Return [x, y] of the center of cell containing provided text 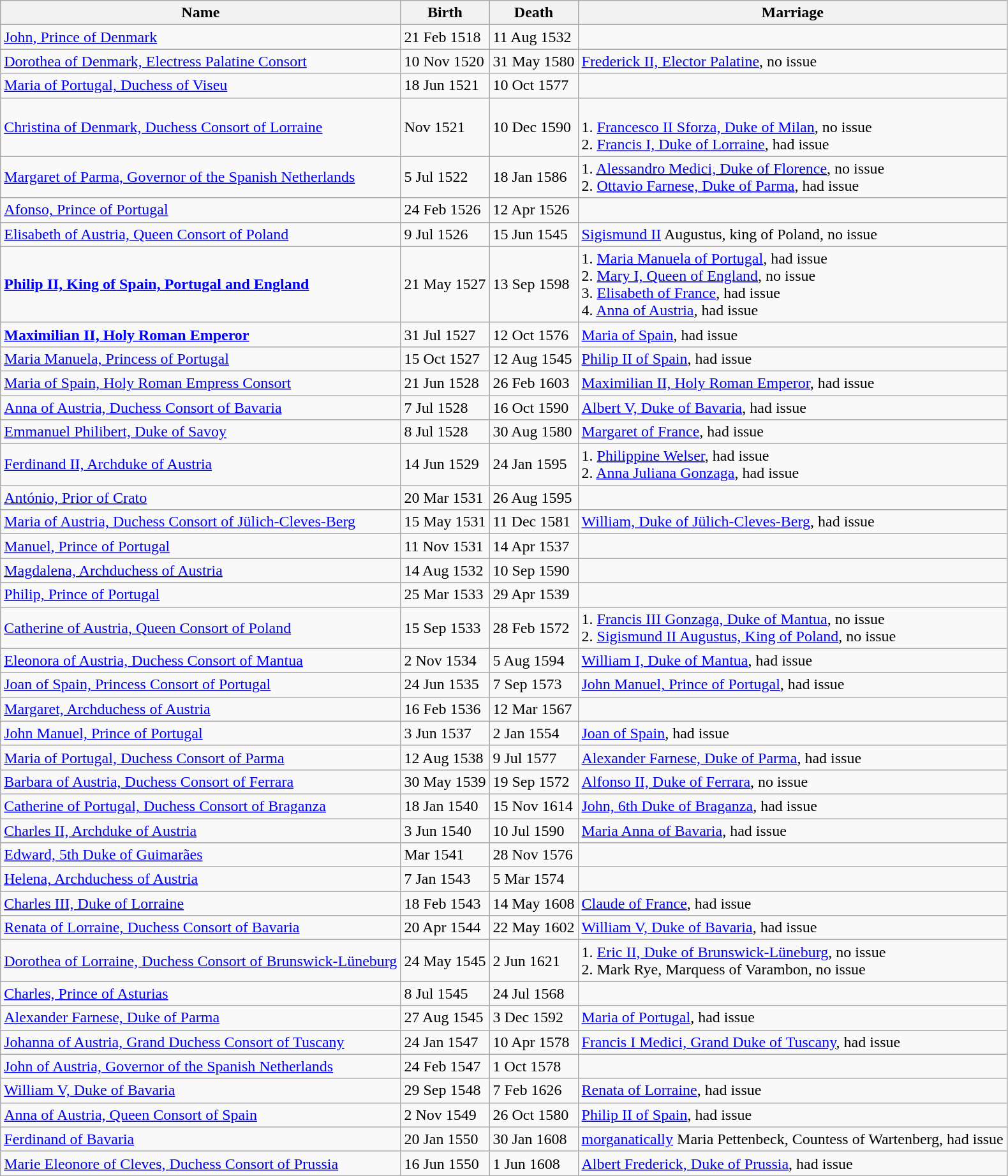
John, Prince of Denmark [200, 37]
Afonso, Prince of Portugal [200, 210]
William, Duke of Jülich-Cleves-Berg, had issue [792, 522]
15 Nov 1614 [533, 806]
31 May 1580 [533, 61]
28 Nov 1576 [533, 855]
William V, Duke of Bavaria, had issue [792, 928]
18 Jan 1540 [445, 806]
Renata of Lorraine, had issue [792, 1090]
30 Aug 1580 [533, 432]
14 Apr 1537 [533, 546]
1. Alessandro Medici, Duke of Florence, no issue2. Ottavio Farnese, Duke of Parma, had issue [792, 177]
15 Jun 1545 [533, 234]
19 Sep 1572 [533, 782]
Maria of Portugal, Duchess of Viseu [200, 86]
20 Jan 1550 [445, 1139]
22 May 1602 [533, 928]
16 Feb 1536 [445, 709]
12 Aug 1545 [533, 359]
Johanna of Austria, Grand Duchess Consort of Tuscany [200, 1042]
24 Jun 1535 [445, 685]
Edward, 5th Duke of Guimarães [200, 855]
Charles, Prince of Asturias [200, 994]
Sigismund II Augustus, king of Poland, no issue [792, 234]
Joan of Spain, Princess Consort of Portugal [200, 685]
Maria of Austria, Duchess Consort of Jülich-Cleves-Berg [200, 522]
John Manuel, Prince of Portugal, had issue [792, 685]
24 Jan 1547 [445, 1042]
Maria Anna of Bavaria, had issue [792, 830]
Charles III, Duke of Lorraine [200, 904]
15 May 1531 [445, 522]
Maria of Portugal, Duchess Consort of Parma [200, 757]
John, 6th Duke of Braganza, had issue [792, 806]
morganatically Maria Pettenbeck, Countess of Wartenberg, had issue [792, 1139]
Margaret, Archduchess of Austria [200, 709]
8 Jul 1545 [445, 994]
5 Jul 1522 [445, 177]
Marriage [792, 13]
Charles II, Archduke of Austria [200, 830]
Maximilian II, Holy Roman Emperor, had issue [792, 383]
26 Feb 1603 [533, 383]
Anna of Austria, Duchess Consort of Bavaria [200, 408]
William I, Duke of Mantua, had issue [792, 660]
7 Jan 1543 [445, 879]
12 Apr 1526 [533, 210]
18 Jan 1586 [533, 177]
30 May 1539 [445, 782]
Catherine of Portugal, Duchess Consort of Braganza [200, 806]
11 Nov 1531 [445, 546]
16 Oct 1590 [533, 408]
1 Jun 1608 [533, 1163]
Philip, Prince of Portugal [200, 595]
2 Nov 1549 [445, 1115]
28 Feb 1572 [533, 628]
24 Jan 1595 [533, 465]
Dorothea of Lorraine, Duchess Consort of Brunswick-Lüneburg [200, 961]
26 Oct 1580 [533, 1115]
Magdalena, Archduchess of Austria [200, 570]
8 Jul 1528 [445, 432]
Margaret of France, had issue [792, 432]
1. Francesco II Sforza, Duke of Milan, no issue2. Francis I, Duke of Lorraine, had issue [792, 127]
John of Austria, Governor of the Spanish Netherlands [200, 1066]
14 Aug 1532 [445, 570]
Margaret of Parma, Governor of the Spanish Netherlands [200, 177]
14 May 1608 [533, 904]
Eleonora of Austria, Duchess Consort of Mantua [200, 660]
9 Jul 1577 [533, 757]
Alexander Farnese, Duke of Parma, had issue [792, 757]
Ferdinand II, Archduke of Austria [200, 465]
1. Maria Manuela of Portugal, had issue2. Mary I, Queen of England, no issue3. Elisabeth of France, had issue4. Anna of Austria, had issue [792, 285]
5 Mar 1574 [533, 879]
John Manuel, Prince of Portugal [200, 733]
7 Feb 1626 [533, 1090]
Barbara of Austria, Duchess Consort of Ferrara [200, 782]
20 Mar 1531 [445, 498]
1. Philippine Welser, had issue2. Anna Juliana Gonzaga, had issue [792, 465]
Joan of Spain, had issue [792, 733]
20 Apr 1544 [445, 928]
Francis I Medici, Grand Duke of Tuscany, had issue [792, 1042]
14 Jun 1529 [445, 465]
Renata of Lorraine, Duchess Consort of Bavaria [200, 928]
9 Jul 1526 [445, 234]
Maria of Portugal, had issue [792, 1018]
21 Feb 1518 [445, 37]
24 Feb 1547 [445, 1066]
Name [200, 13]
2 Jun 1621 [533, 961]
13 Sep 1598 [533, 285]
27 Aug 1545 [445, 1018]
5 Aug 1594 [533, 660]
25 Mar 1533 [445, 595]
10 Oct 1577 [533, 86]
António, Prior of Crato [200, 498]
18 Feb 1543 [445, 904]
16 Jun 1550 [445, 1163]
1 Oct 1578 [533, 1066]
18 Jun 1521 [445, 86]
Ferdinand of Bavaria [200, 1139]
3 Jun 1540 [445, 830]
1. Francis III Gonzaga, Duke of Mantua, no issue2. Sigismund II Augustus, King of Poland, no issue [792, 628]
Christina of Denmark, Duchess Consort of Lorraine [200, 127]
William V, Duke of Bavaria [200, 1090]
Maria of Spain, Holy Roman Empress Consort [200, 383]
29 Sep 1548 [445, 1090]
30 Jan 1608 [533, 1139]
26 Aug 1595 [533, 498]
Maria of Spain, had issue [792, 334]
Nov 1521 [445, 127]
Birth [445, 13]
21 May 1527 [445, 285]
24 Jul 1568 [533, 994]
Manuel, Prince of Portugal [200, 546]
2 Jan 1554 [533, 733]
Claude of France, had issue [792, 904]
Philip II, King of Spain, Portugal and England [200, 285]
11 Aug 1532 [533, 37]
10 Apr 1578 [533, 1042]
Alexander Farnese, Duke of Parma [200, 1018]
12 Mar 1567 [533, 709]
Death [533, 13]
29 Apr 1539 [533, 595]
Maria Manuela, Princess of Portugal [200, 359]
12 Oct 1576 [533, 334]
Catherine of Austria, Queen Consort of Poland [200, 628]
7 Sep 1573 [533, 685]
15 Oct 1527 [445, 359]
21 Jun 1528 [445, 383]
3 Jun 1537 [445, 733]
Emmanuel Philibert, Duke of Savoy [200, 432]
2 Nov 1534 [445, 660]
10 Sep 1590 [533, 570]
Mar 1541 [445, 855]
Albert V, Duke of Bavaria, had issue [792, 408]
7 Jul 1528 [445, 408]
Helena, Archduchess of Austria [200, 879]
Maximilian II, Holy Roman Emperor [200, 334]
Dorothea of Denmark, Electress Palatine Consort [200, 61]
Frederick II, Elector Palatine, no issue [792, 61]
Albert Frederick, Duke of Prussia, had issue [792, 1163]
12 Aug 1538 [445, 757]
3 Dec 1592 [533, 1018]
15 Sep 1533 [445, 628]
31 Jul 1527 [445, 334]
Elisabeth of Austria, Queen Consort of Poland [200, 234]
10 Jul 1590 [533, 830]
10 Dec 1590 [533, 127]
Marie Eleonore of Cleves, Duchess Consort of Prussia [200, 1163]
Alfonso II, Duke of Ferrara, no issue [792, 782]
10 Nov 1520 [445, 61]
11 Dec 1581 [533, 522]
24 Feb 1526 [445, 210]
Anna of Austria, Queen Consort of Spain [200, 1115]
24 May 1545 [445, 961]
1. Eric II, Duke of Brunswick-Lüneburg, no issue2. Mark Rye, Marquess of Varambon, no issue [792, 961]
